Search for the cell housing the specified text and yield its (X, Y) center coordinate. 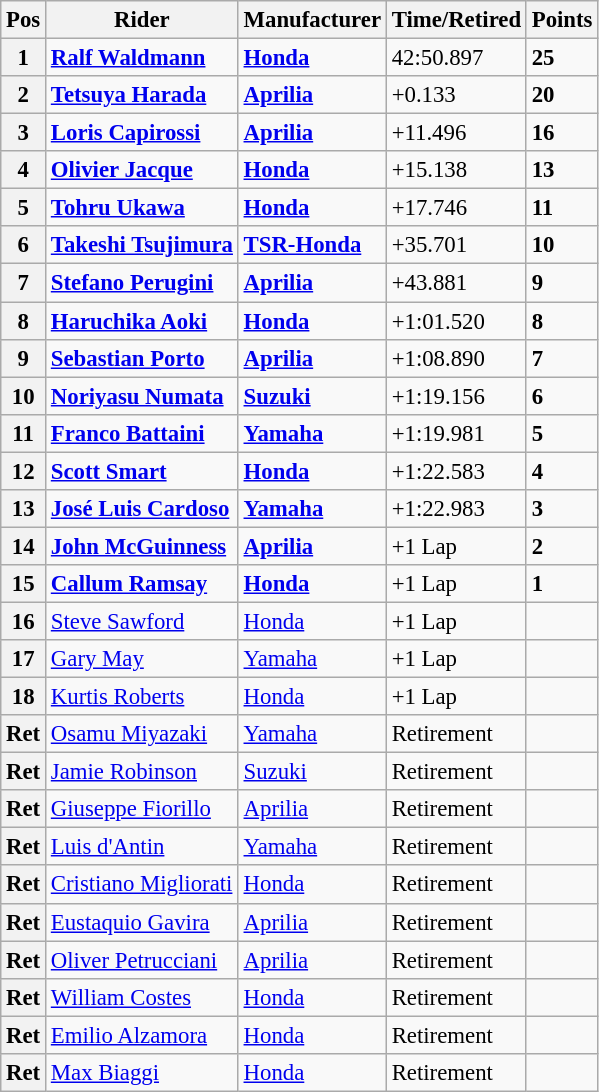
Stefano Perugini (142, 283)
Gary May (142, 659)
Luis d'Antin (142, 847)
John McGuinness (142, 546)
+11.496 (456, 133)
José Luis Cardoso (142, 509)
+0.133 (456, 95)
Eustaquio Gavira (142, 922)
+35.701 (456, 245)
Giuseppe Fiorillo (142, 809)
Franco Battaini (142, 433)
20 (562, 95)
14 (24, 546)
+1:22.983 (456, 509)
Scott Smart (142, 471)
+1:22.583 (456, 471)
Oliver Petrucciani (142, 960)
Time/Retired (456, 20)
+1:19.156 (456, 396)
Kurtis Roberts (142, 697)
Pos (24, 20)
+1:01.520 (456, 321)
Osamu Miyazaki (142, 734)
Cristiano Migliorati (142, 885)
12 (24, 471)
Steve Sawford (142, 621)
Tetsuya Harada (142, 95)
Max Biaggi (142, 1073)
Olivier Jacque (142, 170)
Points (562, 20)
+17.746 (456, 208)
+43.881 (456, 283)
+1:19.981 (456, 433)
25 (562, 58)
Manufacturer (312, 20)
Loris Capirossi (142, 133)
Takeshi Tsujimura (142, 245)
Emilio Alzamora (142, 1035)
17 (24, 659)
Sebastian Porto (142, 358)
Jamie Robinson (142, 772)
Tohru Ukawa (142, 208)
42:50.897 (456, 58)
+15.138 (456, 170)
Noriyasu Numata (142, 396)
Ralf Waldmann (142, 58)
Callum Ramsay (142, 584)
Rider (142, 20)
TSR-Honda (312, 245)
+1:08.890 (456, 358)
15 (24, 584)
William Costes (142, 997)
18 (24, 697)
Haruchika Aoki (142, 321)
